Detect which cell encompasses the target text, then output its [x, y] center coordinate. 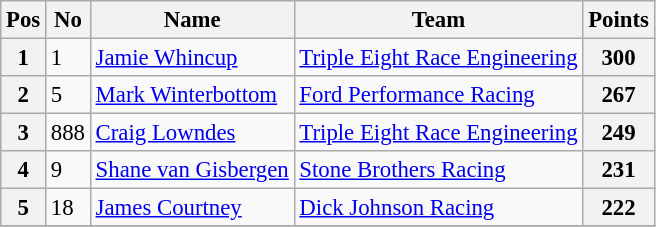
888 [68, 133]
18 [68, 208]
No [68, 20]
Mark Winterbottom [192, 95]
Team [438, 20]
Pos [24, 20]
231 [618, 170]
Dick Johnson Racing [438, 208]
Ford Performance Racing [438, 95]
222 [618, 208]
2 [24, 95]
Points [618, 20]
249 [618, 133]
267 [618, 95]
9 [68, 170]
Name [192, 20]
3 [24, 133]
Stone Brothers Racing [438, 170]
Jamie Whincup [192, 58]
4 [24, 170]
Shane van Gisbergen [192, 170]
300 [618, 58]
Craig Lowndes [192, 133]
James Courtney [192, 208]
